Find where the given text appears and provide that cell's center as (X, Y) coordinate. 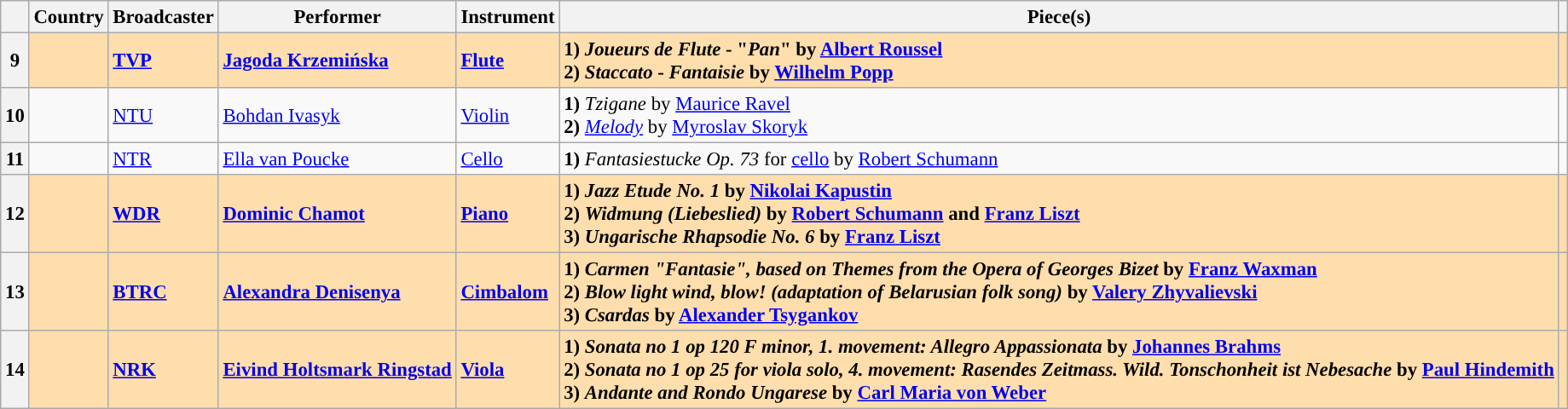
Eivind Holtsmark Ringstad (338, 370)
Cimbalom (508, 292)
Instrument (508, 17)
Jagoda Krzemińska (338, 61)
10 (15, 116)
Broadcaster (164, 17)
Piece(s) (1059, 17)
Viola (508, 370)
12 (15, 214)
Cello (508, 159)
Bohdan Ivasyk (338, 116)
Alexandra Denisenya (338, 292)
1) Jazz Etude No. 1 by Nikolai Kapustin 2) Widmung (Liebeslied) by Robert Schumann and Franz Liszt 3) Ungarische Rhapsodie No. 6 by Franz Liszt (1059, 214)
Performer (338, 17)
Ella van Poucke (338, 159)
TVP (164, 61)
NTR (164, 159)
Dominic Chamot (338, 214)
Violin (508, 116)
Flute (508, 61)
1) Fantasiestucke Op. 73 for cello by Robert Schumann (1059, 159)
14 (15, 370)
9 (15, 61)
1) Tzigane by Maurice Ravel 2) Melody by Myroslav Skoryk (1059, 116)
NRK (164, 370)
1) Joueurs de Flute - "Pan" by Albert Roussel 2) Staccato - Fantaisie by Wilhelm Popp (1059, 61)
BTRC (164, 292)
11 (15, 159)
Country (68, 17)
13 (15, 292)
Piano (508, 214)
NTU (164, 116)
WDR (164, 214)
